Detect which cell encompasses the target text, then output its (x, y) center coordinate. 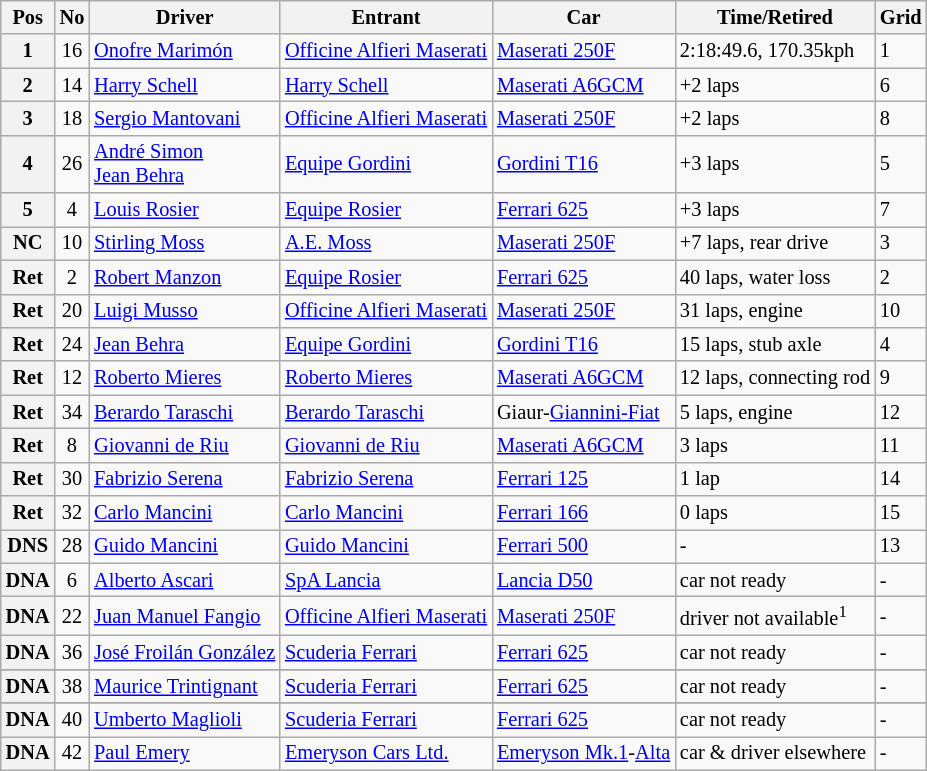
0 laps (775, 513)
Time/Retired (775, 17)
40 (72, 720)
7 (901, 210)
Ferrari 166 (584, 513)
Ferrari 500 (584, 546)
Entrant (386, 17)
28 (72, 546)
Maurice Trintignant (184, 686)
31 laps, engine (775, 311)
42 (72, 753)
2:18:49.6, 170.35kph (775, 51)
Driver (184, 17)
Grid (901, 17)
SpA Lancia (386, 580)
26 (72, 164)
Sergio Mantovani (184, 118)
Stirling Moss (184, 243)
Emeryson Cars Ltd. (386, 753)
Louis Rosier (184, 210)
1 lap (775, 479)
18 (72, 118)
Car (584, 17)
12 laps, connecting rod (775, 378)
34 (72, 412)
NC (28, 243)
car & driver elsewhere (775, 753)
32 (72, 513)
24 (72, 344)
16 (72, 51)
15 (901, 513)
Luigi Musso (184, 311)
Ferrari 125 (584, 479)
Paul Emery (184, 753)
Jean Behra (184, 344)
Umberto Maglioli (184, 720)
36 (72, 652)
40 laps, water loss (775, 277)
Onofre Marimón (184, 51)
DNS (28, 546)
30 (72, 479)
Giaur-Giannini-Fiat (584, 412)
André Simon Jean Behra (184, 164)
Pos (28, 17)
13 (901, 546)
Robert Manzon (184, 277)
15 laps, stub axle (775, 344)
A.E. Moss (386, 243)
22 (72, 616)
José Froilán González (184, 652)
9 (901, 378)
11 (901, 445)
Juan Manuel Fangio (184, 616)
+7 laps, rear drive (775, 243)
20 (72, 311)
driver not available1 (775, 616)
5 laps, engine (775, 412)
38 (72, 686)
Emeryson Mk.1-Alta (584, 753)
3 laps (775, 445)
No (72, 17)
Alberto Ascari (184, 580)
Lancia D50 (584, 580)
